From the cell containing the given text, extract its center point as (X, Y) coordinate. 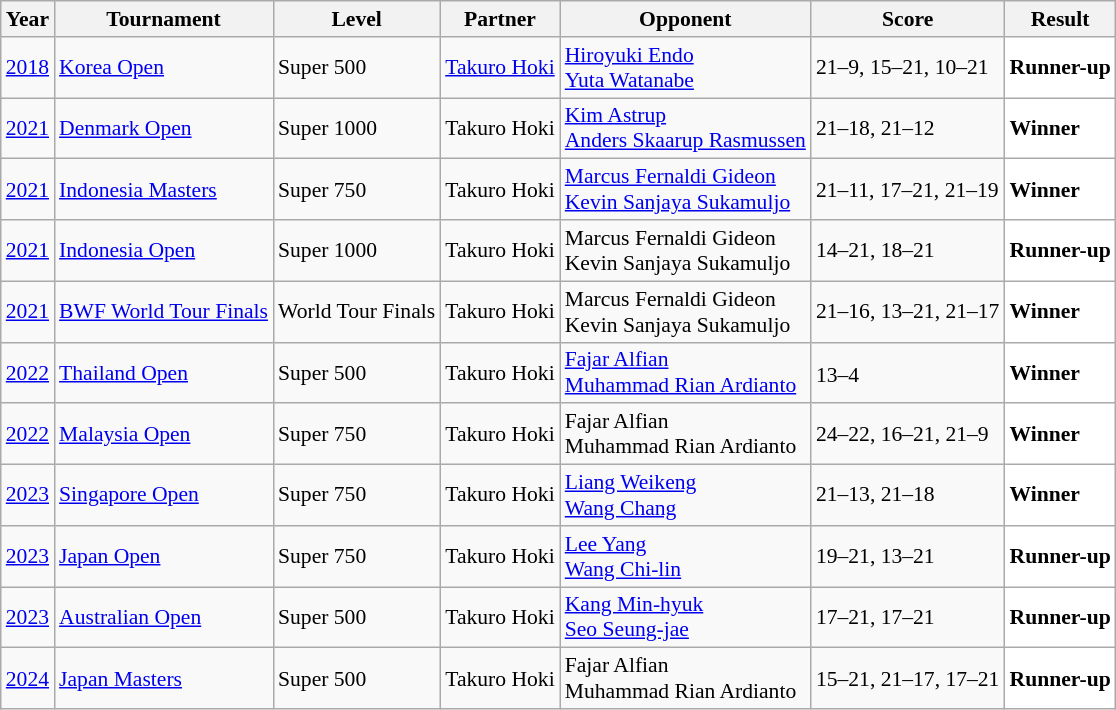
Lee Yang Wang Chi-lin (686, 556)
17–21, 17–21 (908, 618)
21–9, 15–21, 10–21 (908, 68)
Thailand Open (164, 372)
21–18, 21–12 (908, 128)
19–21, 13–21 (908, 556)
Kang Min-hyuk Seo Seung-jae (686, 618)
BWF World Tour Finals (164, 312)
Indonesia Open (164, 250)
14–21, 18–21 (908, 250)
21–13, 21–18 (908, 496)
2018 (28, 68)
Singapore Open (164, 496)
21–16, 13–21, 21–17 (908, 312)
Tournament (164, 19)
Score (908, 19)
Year (28, 19)
World Tour Finals (356, 312)
Kim Astrup Anders Skaarup Rasmussen (686, 128)
Japan Open (164, 556)
Liang Weikeng Wang Chang (686, 496)
Level (356, 19)
Australian Open (164, 618)
24–22, 16–21, 21–9 (908, 434)
15–21, 21–17, 17–21 (908, 678)
Opponent (686, 19)
Malaysia Open (164, 434)
Denmark Open (164, 128)
2024 (28, 678)
Indonesia Masters (164, 190)
Result (1060, 19)
Korea Open (164, 68)
Hiroyuki Endo Yuta Watanabe (686, 68)
21–11, 17–21, 21–19 (908, 190)
Japan Masters (164, 678)
Partner (500, 19)
13–4 (908, 372)
